Find where the given text appears and provide that cell's center as (x, y) coordinate. 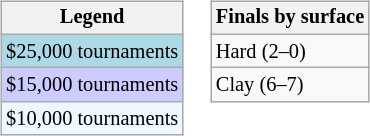
$25,000 tournaments (92, 51)
Clay (6–7) (290, 85)
Finals by surface (290, 18)
Hard (2–0) (290, 51)
Legend (92, 18)
$15,000 tournaments (92, 85)
$10,000 tournaments (92, 119)
